Determine the [x, y] coordinate at the center of the cell enclosing the given text.  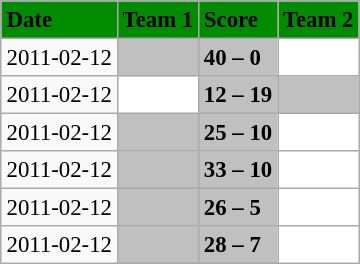
Date [59, 20]
26 – 5 [238, 208]
28 – 7 [238, 245]
Team 1 [158, 20]
40 – 0 [238, 57]
Team 2 [318, 20]
25 – 10 [238, 133]
12 – 19 [238, 95]
33 – 10 [238, 170]
Score [238, 20]
